From the cell containing the given text, extract its center point as (X, Y) coordinate. 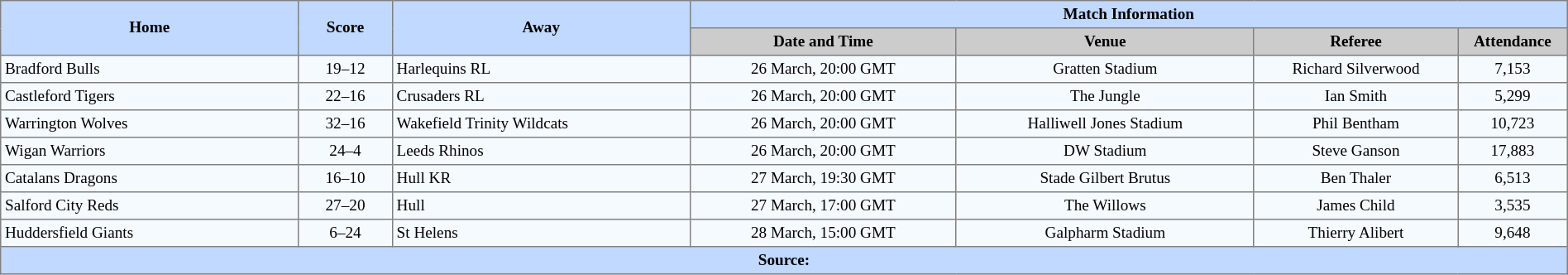
3,535 (1513, 205)
Ian Smith (1355, 96)
Match Information (1128, 15)
32–16 (346, 124)
Thierry Alibert (1355, 234)
6–24 (346, 234)
Date and Time (823, 41)
Harlequins RL (541, 70)
Gratten Stadium (1105, 70)
St Helens (541, 234)
Ben Thaler (1355, 179)
Salford City Reds (150, 205)
DW Stadium (1105, 151)
Bradford Bulls (150, 70)
24–4 (346, 151)
Source: (784, 260)
Hull KR (541, 179)
Stade Gilbert Brutus (1105, 179)
7,153 (1513, 70)
Richard Silverwood (1355, 70)
Wigan Warriors (150, 151)
17,883 (1513, 151)
28 March, 15:00 GMT (823, 234)
Referee (1355, 41)
16–10 (346, 179)
Wakefield Trinity Wildcats (541, 124)
Catalans Dragons (150, 179)
Halliwell Jones Stadium (1105, 124)
Away (541, 28)
Galpharm Stadium (1105, 234)
Leeds Rhinos (541, 151)
Venue (1105, 41)
27–20 (346, 205)
27 March, 19:30 GMT (823, 179)
The Willows (1105, 205)
Crusaders RL (541, 96)
Warrington Wolves (150, 124)
Score (346, 28)
Phil Bentham (1355, 124)
6,513 (1513, 179)
Home (150, 28)
27 March, 17:00 GMT (823, 205)
22–16 (346, 96)
9,648 (1513, 234)
Castleford Tigers (150, 96)
Attendance (1513, 41)
10,723 (1513, 124)
19–12 (346, 70)
Huddersfield Giants (150, 234)
Hull (541, 205)
Steve Ganson (1355, 151)
The Jungle (1105, 96)
James Child (1355, 205)
5,299 (1513, 96)
